Identify which cell holds the provided text, then report its [x, y] central coordinate. 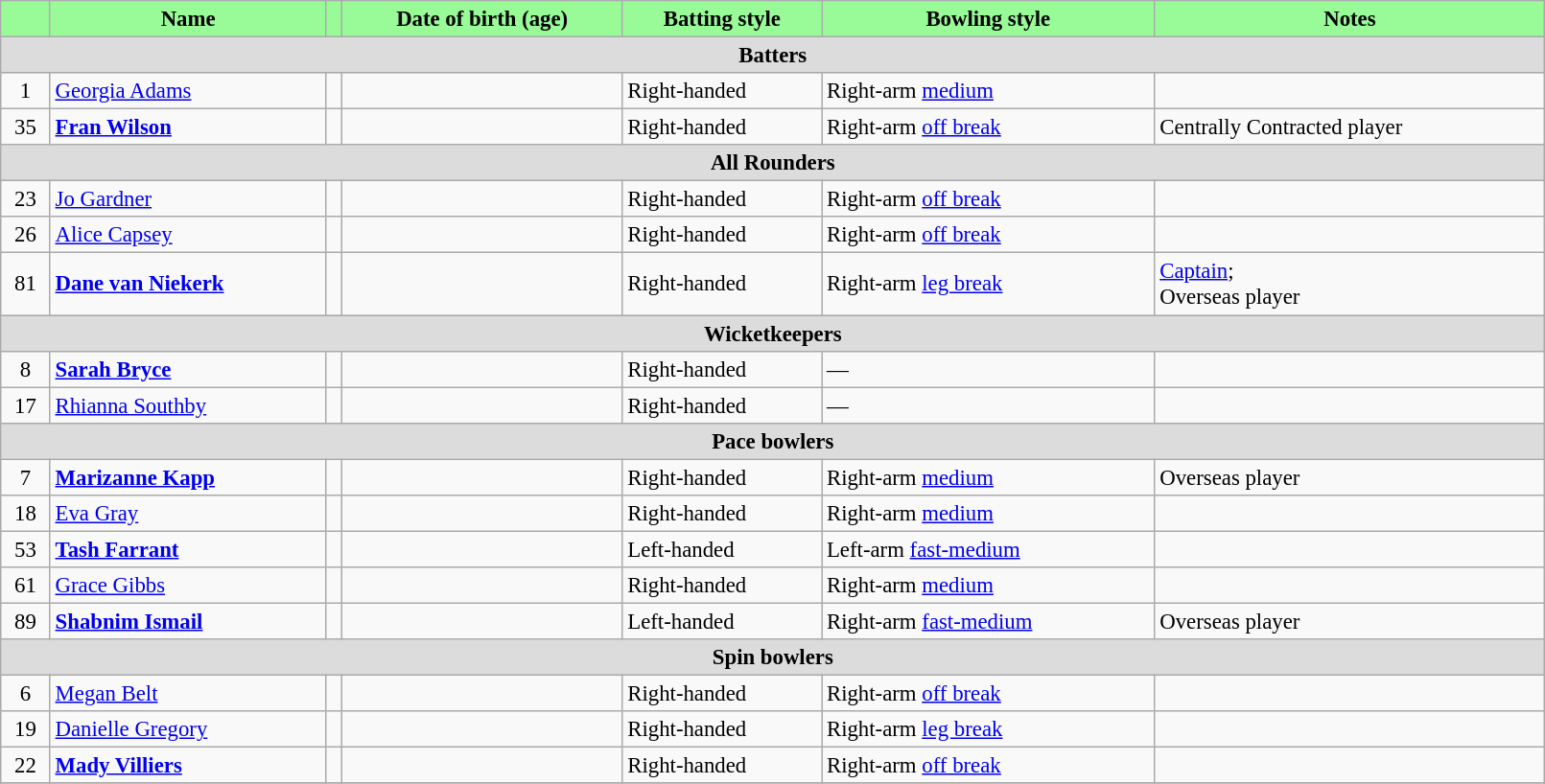
Danielle Gregory [188, 729]
Georgia Adams [188, 91]
Batters [773, 56]
1 [25, 91]
89 [25, 621]
Batting style [722, 19]
Centrally Contracted player [1350, 127]
7 [25, 477]
23 [25, 199]
Left-arm fast-medium [988, 549]
53 [25, 549]
81 [25, 284]
Right-arm fast-medium [988, 621]
Alice Capsey [188, 235]
Fran Wilson [188, 127]
22 [25, 766]
19 [25, 729]
26 [25, 235]
Jo Gardner [188, 199]
Grace Gibbs [188, 586]
Megan Belt [188, 694]
Spin bowlers [773, 657]
Marizanne Kapp [188, 477]
Date of birth (age) [481, 19]
Shabnim Ismail [188, 621]
Bowling style [988, 19]
All Rounders [773, 163]
Wicketkeepers [773, 334]
Dane van Niekerk [188, 284]
Notes [1350, 19]
61 [25, 586]
Name [188, 19]
18 [25, 514]
Eva Gray [188, 514]
17 [25, 405]
Mady Villiers [188, 766]
Pace bowlers [773, 441]
8 [25, 369]
Tash Farrant [188, 549]
6 [25, 694]
Captain; Overseas player [1350, 284]
35 [25, 127]
Sarah Bryce [188, 369]
Rhianna Southby [188, 405]
